Scan for the cell matching the given text and deliver its [x, y] coordinate at center. 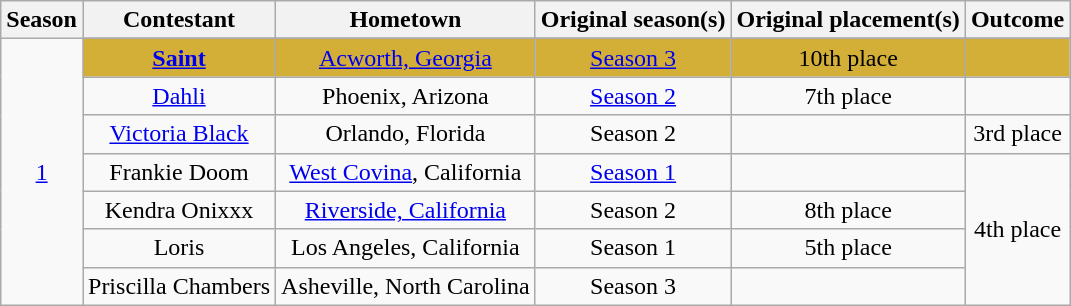
Los Angeles, California [406, 248]
Contestant [178, 20]
Loris [178, 248]
7th place [848, 96]
10th place [848, 58]
Asheville, North Carolina [406, 286]
1 [42, 172]
Original season(s) [633, 20]
Phoenix, Arizona [406, 96]
Victoria Black [178, 134]
4th place [1017, 229]
5th place [848, 248]
Riverside, California [406, 210]
Acworth, Georgia [406, 58]
Dahli [178, 96]
8th place [848, 210]
Season [42, 20]
West Covina, California [406, 172]
Frankie Doom [178, 172]
Orlando, Florida [406, 134]
Original placement(s) [848, 20]
Saint [178, 58]
Kendra Onixxx [178, 210]
Hometown [406, 20]
Outcome [1017, 20]
Priscilla Chambers [178, 286]
3rd place [1017, 134]
